Find where the given text appears and provide that cell's center as [X, Y] coordinate. 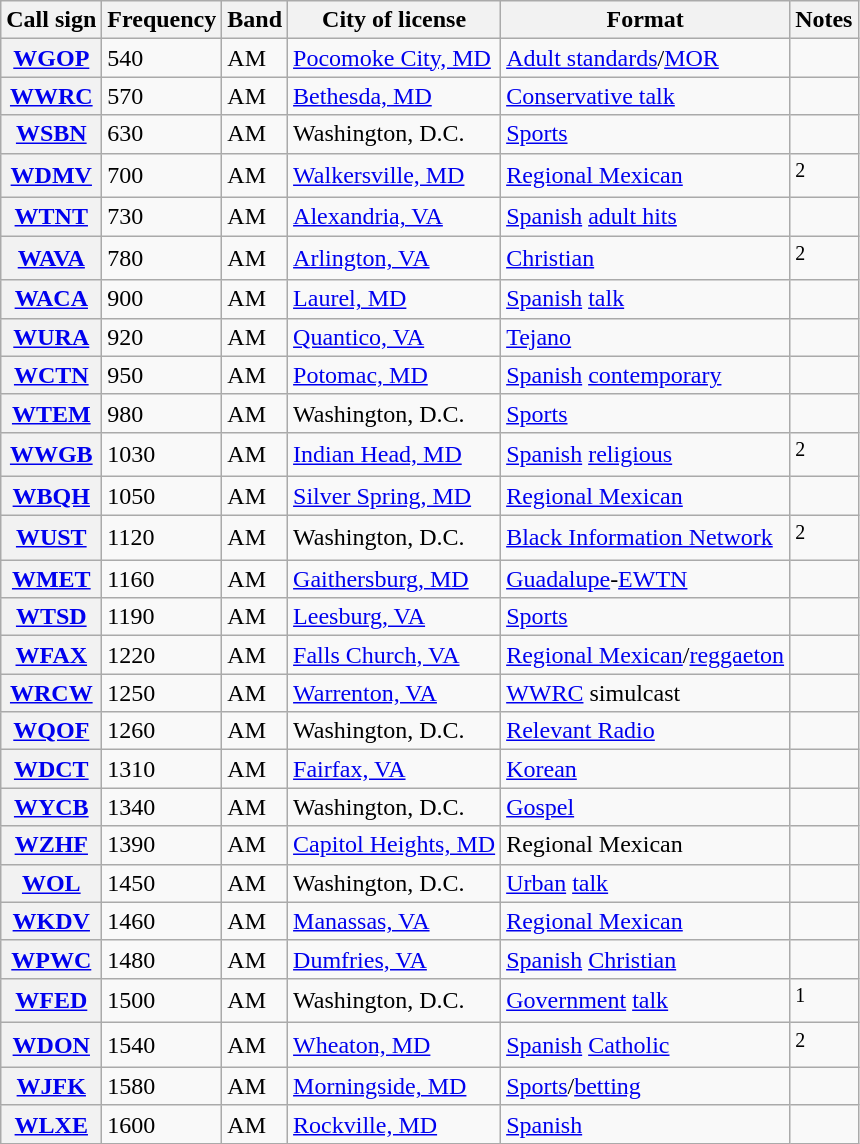
Fairfax, VA [394, 769]
Manassas, VA [394, 921]
Frequency [162, 20]
540 [162, 58]
WZHF [52, 845]
Bethesda, MD [394, 96]
1480 [162, 959]
Adult standards/MOR [646, 58]
WKDV [52, 921]
WRCW [52, 693]
Regional Mexican/reggaeton [646, 655]
WWGB [52, 454]
WDMV [52, 176]
1030 [162, 454]
1 [824, 1000]
WBQH [52, 496]
700 [162, 176]
1120 [162, 538]
WTSD [52, 617]
Spanish talk [646, 299]
950 [162, 375]
1340 [162, 807]
Capitol Heights, MD [394, 845]
WOL [52, 883]
Tejano [646, 337]
1600 [162, 1124]
Alexandria, VA [394, 217]
Warrenton, VA [394, 693]
Notes [824, 20]
1580 [162, 1086]
Spanish adult hits [646, 217]
WDCT [52, 769]
WFED [52, 1000]
Urban talk [646, 883]
Gospel [646, 807]
Black Information Network [646, 538]
Korean [646, 769]
780 [162, 258]
Spanish religious [646, 454]
WGOP [52, 58]
Walkersville, MD [394, 176]
980 [162, 413]
Format [646, 20]
Relevant Radio [646, 731]
920 [162, 337]
1220 [162, 655]
1390 [162, 845]
Spanish Catholic [646, 1046]
WWRC simulcast [646, 693]
WUST [52, 538]
WLXE [52, 1124]
WACA [52, 299]
1310 [162, 769]
Silver Spring, MD [394, 496]
Arlington, VA [394, 258]
WURA [52, 337]
Quantico, VA [394, 337]
WJFK [52, 1086]
Guadalupe-EWTN [646, 579]
WYCB [52, 807]
WWRC [52, 96]
Pocomoke City, MD [394, 58]
City of license [394, 20]
Government talk [646, 1000]
Conservative talk [646, 96]
900 [162, 299]
1260 [162, 731]
Indian Head, MD [394, 454]
Rockville, MD [394, 1124]
Falls Church, VA [394, 655]
WMET [52, 579]
WCTN [52, 375]
1540 [162, 1046]
WDON [52, 1046]
Wheaton, MD [394, 1046]
1450 [162, 883]
570 [162, 96]
WPWC [52, 959]
Dumfries, VA [394, 959]
Laurel, MD [394, 299]
Christian [646, 258]
WAVA [52, 258]
Spanish Christian [646, 959]
Leesburg, VA [394, 617]
1190 [162, 617]
WFAX [52, 655]
Potomac, MD [394, 375]
1460 [162, 921]
WSBN [52, 134]
1050 [162, 496]
WTNT [52, 217]
1500 [162, 1000]
730 [162, 217]
Band [255, 20]
Sports/betting [646, 1086]
Spanish contemporary [646, 375]
WTEM [52, 413]
Call sign [52, 20]
1160 [162, 579]
WQOF [52, 731]
Gaithersburg, MD [394, 579]
1250 [162, 693]
Spanish [646, 1124]
Morningside, MD [394, 1086]
630 [162, 134]
